Provide the [x, y] coordinate of the cell's center where the given text is located.  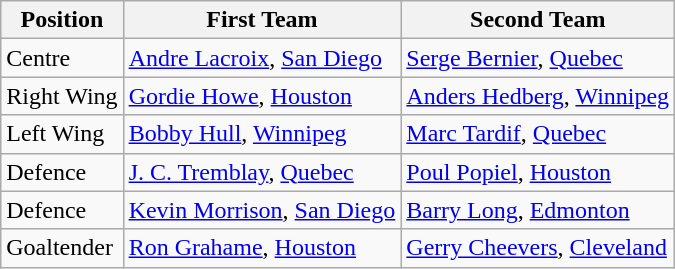
Serge Bernier, Quebec [538, 58]
Centre [62, 58]
Right Wing [62, 96]
Barry Long, Edmonton [538, 210]
Second Team [538, 20]
Gerry Cheevers, Cleveland [538, 248]
Bobby Hull, Winnipeg [262, 134]
First Team [262, 20]
Anders Hedberg, Winnipeg [538, 96]
Poul Popiel, Houston [538, 172]
Ron Grahame, Houston [262, 248]
Andre Lacroix, San Diego [262, 58]
Left Wing [62, 134]
Marc Tardif, Quebec [538, 134]
Gordie Howe, Houston [262, 96]
Position [62, 20]
J. C. Tremblay, Quebec [262, 172]
Kevin Morrison, San Diego [262, 210]
Goaltender [62, 248]
